Return [X, Y] of the center of cell containing provided text 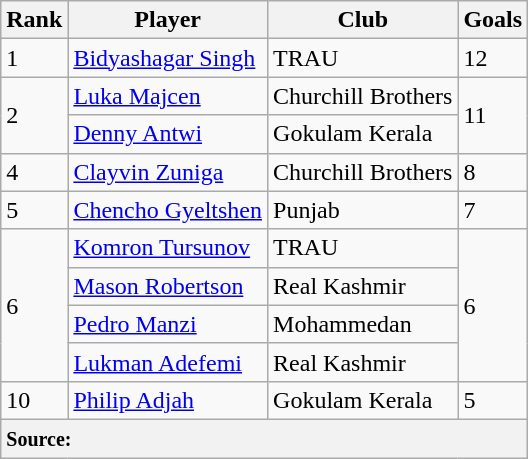
7 [493, 210]
Luka Majcen [168, 96]
Denny Antwi [168, 134]
Mason Robertson [168, 286]
Goals [493, 20]
8 [493, 172]
4 [34, 172]
Pedro Manzi [168, 324]
Komron Tursunov [168, 248]
Bidyashagar Singh [168, 58]
Chencho Gyeltshen [168, 210]
12 [493, 58]
Rank [34, 20]
10 [34, 400]
Lukman Adefemi [168, 362]
Club [363, 20]
Source: [264, 438]
Philip Adjah [168, 400]
2 [34, 115]
Punjab [363, 210]
Clayvin Zuniga [168, 172]
Player [168, 20]
1 [34, 58]
11 [493, 115]
Mohammedan [363, 324]
